Find where the given text appears and provide that cell's center as [X, Y] coordinate. 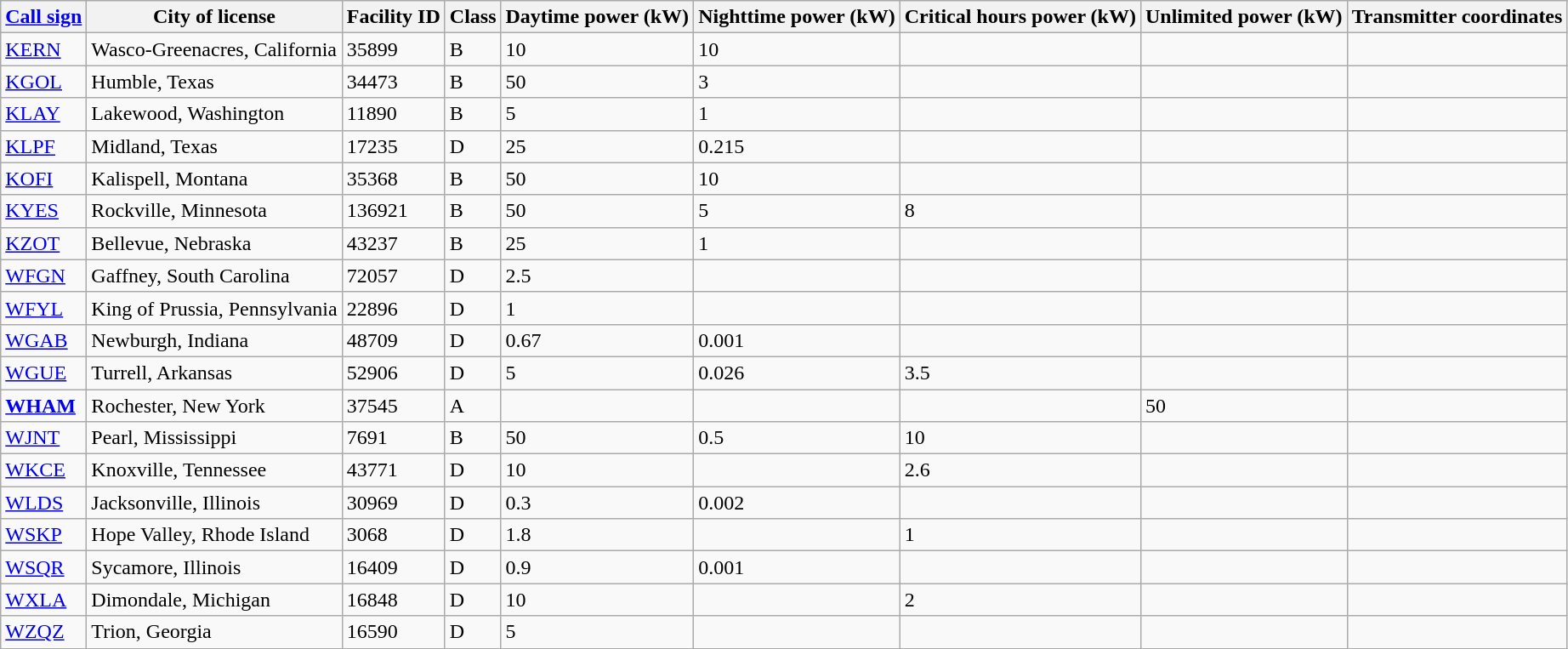
Dimondale, Michigan [214, 600]
WSQR [44, 567]
Wasco-Greenacres, California [214, 49]
8 [1020, 211]
37545 [393, 406]
Kalispell, Montana [214, 179]
30969 [393, 503]
Trion, Georgia [214, 632]
WGUE [44, 373]
Unlimited power (kW) [1243, 17]
WSKP [44, 535]
2.6 [1020, 470]
2.5 [597, 276]
Knoxville, Tennessee [214, 470]
Critical hours power (kW) [1020, 17]
City of license [214, 17]
35899 [393, 49]
KGOL [44, 82]
3068 [393, 535]
0.9 [597, 567]
0.67 [597, 340]
WFYL [44, 308]
2 [1020, 600]
Transmitter coordinates [1457, 17]
KOFI [44, 179]
7691 [393, 438]
Nighttime power (kW) [798, 17]
0.3 [597, 503]
Call sign [44, 17]
0.026 [798, 373]
11890 [393, 114]
1.8 [597, 535]
17235 [393, 146]
16848 [393, 600]
0.5 [798, 438]
34473 [393, 82]
WFGN [44, 276]
King of Prussia, Pennsylvania [214, 308]
Pearl, Mississippi [214, 438]
Lakewood, Washington [214, 114]
43771 [393, 470]
Turrell, Arkansas [214, 373]
A [473, 406]
Rochester, New York [214, 406]
Facility ID [393, 17]
0.215 [798, 146]
WGAB [44, 340]
Gaffney, South Carolina [214, 276]
WKCE [44, 470]
22896 [393, 308]
52906 [393, 373]
WJNT [44, 438]
Bellevue, Nebraska [214, 243]
Rockville, Minnesota [214, 211]
Humble, Texas [214, 82]
KZOT [44, 243]
WZQZ [44, 632]
136921 [393, 211]
WLDS [44, 503]
Daytime power (kW) [597, 17]
48709 [393, 340]
Newburgh, Indiana [214, 340]
Midland, Texas [214, 146]
Class [473, 17]
3.5 [1020, 373]
Sycamore, Illinois [214, 567]
KLAY [44, 114]
16590 [393, 632]
43237 [393, 243]
Hope Valley, Rhode Island [214, 535]
16409 [393, 567]
KERN [44, 49]
WXLA [44, 600]
72057 [393, 276]
0.002 [798, 503]
WHAM [44, 406]
KLPF [44, 146]
Jacksonville, Illinois [214, 503]
35368 [393, 179]
KYES [44, 211]
3 [798, 82]
